Return the (x, y) coordinate for the center point of the cell that contains the specified text.  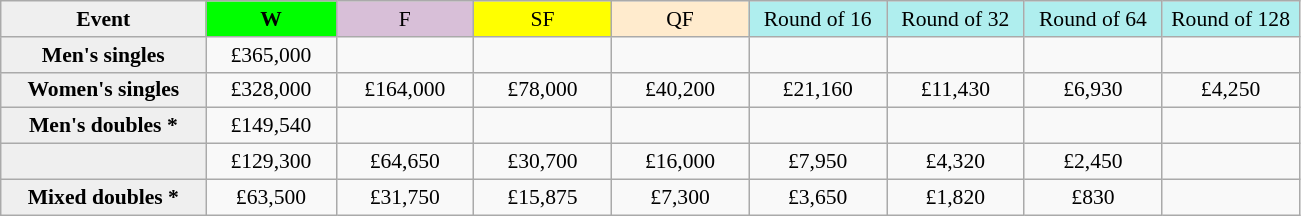
£365,000 (271, 55)
£31,750 (405, 197)
F (405, 19)
SF (543, 19)
£64,650 (405, 162)
£328,000 (271, 90)
£4,250 (1231, 90)
Men's doubles * (104, 126)
£63,500 (271, 197)
£4,320 (955, 162)
£149,540 (271, 126)
Round of 64 (1093, 19)
£7,950 (818, 162)
£2,450 (1093, 162)
QF (680, 19)
Women's singles (104, 90)
£40,200 (680, 90)
W (271, 19)
£16,000 (680, 162)
£830 (1093, 197)
£6,930 (1093, 90)
Round of 128 (1231, 19)
£30,700 (543, 162)
£11,430 (955, 90)
Mixed doubles * (104, 197)
£78,000 (543, 90)
Round of 16 (818, 19)
£21,160 (818, 90)
Men's singles (104, 55)
£15,875 (543, 197)
£3,650 (818, 197)
£7,300 (680, 197)
£129,300 (271, 162)
Event (104, 19)
Round of 32 (955, 19)
£1,820 (955, 197)
£164,000 (405, 90)
